Find where the given text appears and provide that cell's center as [x, y] coordinate. 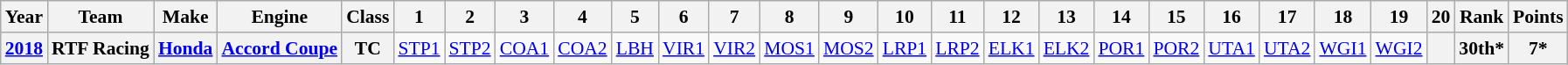
1 [419, 17]
18 [1343, 17]
30th* [1481, 48]
8 [789, 17]
Year [24, 17]
LRP1 [905, 48]
ELK1 [1012, 48]
20 [1441, 17]
COA1 [524, 48]
MOS2 [849, 48]
POR2 [1176, 48]
VIR1 [683, 48]
9 [849, 17]
Points [1538, 17]
ELK2 [1066, 48]
STP1 [419, 48]
STP2 [470, 48]
12 [1012, 17]
2018 [24, 48]
LRP2 [958, 48]
16 [1232, 17]
VIR2 [734, 48]
Engine [280, 17]
UTA1 [1232, 48]
19 [1399, 17]
WGI1 [1343, 48]
14 [1120, 17]
RTF Racing [101, 48]
UTA2 [1287, 48]
Rank [1481, 17]
17 [1287, 17]
COA2 [582, 48]
13 [1066, 17]
POR1 [1120, 48]
3 [524, 17]
10 [905, 17]
TC [367, 48]
Team [101, 17]
2 [470, 17]
LBH [635, 48]
15 [1176, 17]
6 [683, 17]
Accord Coupe [280, 48]
WGI2 [1399, 48]
5 [635, 17]
11 [958, 17]
7* [1538, 48]
Class [367, 17]
MOS1 [789, 48]
7 [734, 17]
Honda [185, 48]
Make [185, 17]
4 [582, 17]
